Find where the given text appears and provide that cell's center as (x, y) coordinate. 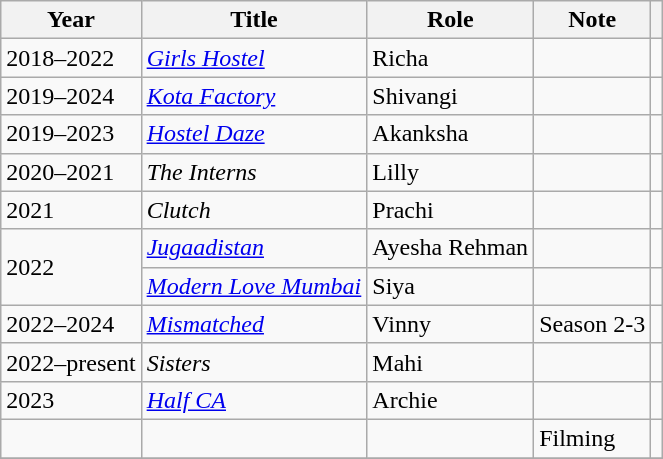
Sisters (254, 362)
Shivangi (450, 96)
2020–2021 (71, 172)
Role (450, 20)
2018–2022 (71, 58)
Jugaadistan (254, 248)
2019–2024 (71, 96)
Note (592, 20)
2022–present (71, 362)
Kota Factory (254, 96)
The Interns (254, 172)
Richa (450, 58)
Ayesha Rehman (450, 248)
Clutch (254, 210)
Mahi (450, 362)
Hostel Daze (254, 134)
2023 (71, 400)
Vinny (450, 324)
Lilly (450, 172)
Modern Love Mumbai (254, 286)
Girls Hostel (254, 58)
Mismatched (254, 324)
Season 2-3 (592, 324)
Filming (592, 438)
2019–2023 (71, 134)
Siya (450, 286)
2021 (71, 210)
Akanksha (450, 134)
Prachi (450, 210)
2022–2024 (71, 324)
Year (71, 20)
Half CA (254, 400)
Archie (450, 400)
2022 (71, 267)
Title (254, 20)
